Extract the (X, Y) coordinate from the center of the cell holding the provided text.  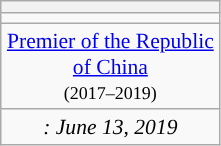
: June 13, 2019 (110, 128)
Premier of the Republic of China (2017–2019) (110, 66)
